Identify which cell holds the provided text, then report its (x, y) central coordinate. 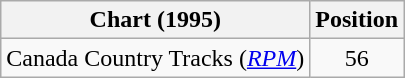
Chart (1995) (156, 20)
56 (357, 58)
Canada Country Tracks (RPM) (156, 58)
Position (357, 20)
